For the text-containing cell, return its midpoint in [x, y] coordinate format. 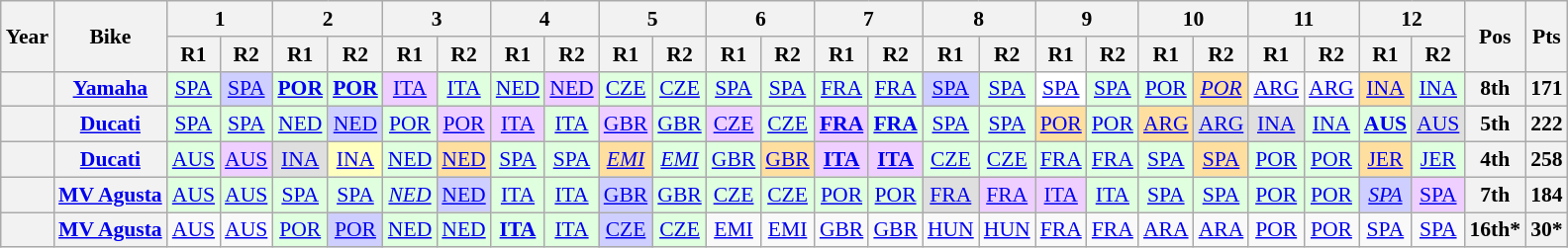
12 [1412, 19]
8th [1495, 89]
171 [1546, 89]
222 [1546, 124]
1 [220, 19]
11 [1303, 19]
4 [544, 19]
7th [1495, 195]
Year [28, 36]
16th* [1495, 230]
3 [438, 19]
Pts [1546, 36]
9 [1087, 19]
184 [1546, 195]
Yamaha [111, 89]
5 [653, 19]
5th [1495, 124]
2 [327, 19]
Bike [111, 36]
30* [1546, 230]
8 [979, 19]
7 [869, 19]
258 [1546, 160]
6 [760, 19]
Pos [1495, 36]
4th [1495, 160]
10 [1194, 19]
